Detect which cell encompasses the target text, then output its [x, y] center coordinate. 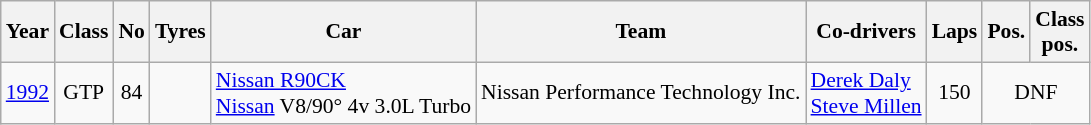
Pos. [1006, 32]
Team [641, 32]
Nissan Performance Technology Inc. [641, 92]
Class [84, 32]
1992 [28, 92]
DNF [1036, 92]
Derek Daly Steve Millen [866, 92]
Tyres [180, 32]
GTP [84, 92]
Classpos. [1060, 32]
84 [132, 92]
No [132, 32]
Nissan R90CKNissan V8/90° 4v 3.0L Turbo [344, 92]
150 [955, 92]
Co-drivers [866, 32]
Year [28, 32]
Laps [955, 32]
Car [344, 32]
